Find where the given text appears and provide that cell's center as [X, Y] coordinate. 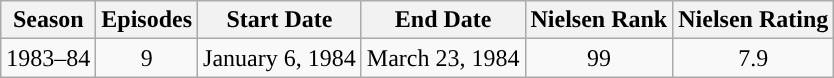
Season [48, 20]
Nielsen Rank [599, 20]
March 23, 1984 [443, 58]
End Date [443, 20]
Episodes [147, 20]
9 [147, 58]
7.9 [754, 58]
99 [599, 58]
January 6, 1984 [280, 58]
Nielsen Rating [754, 20]
Start Date [280, 20]
1983–84 [48, 58]
